Extract the (x, y) coordinate from the center of the cell holding the provided text.  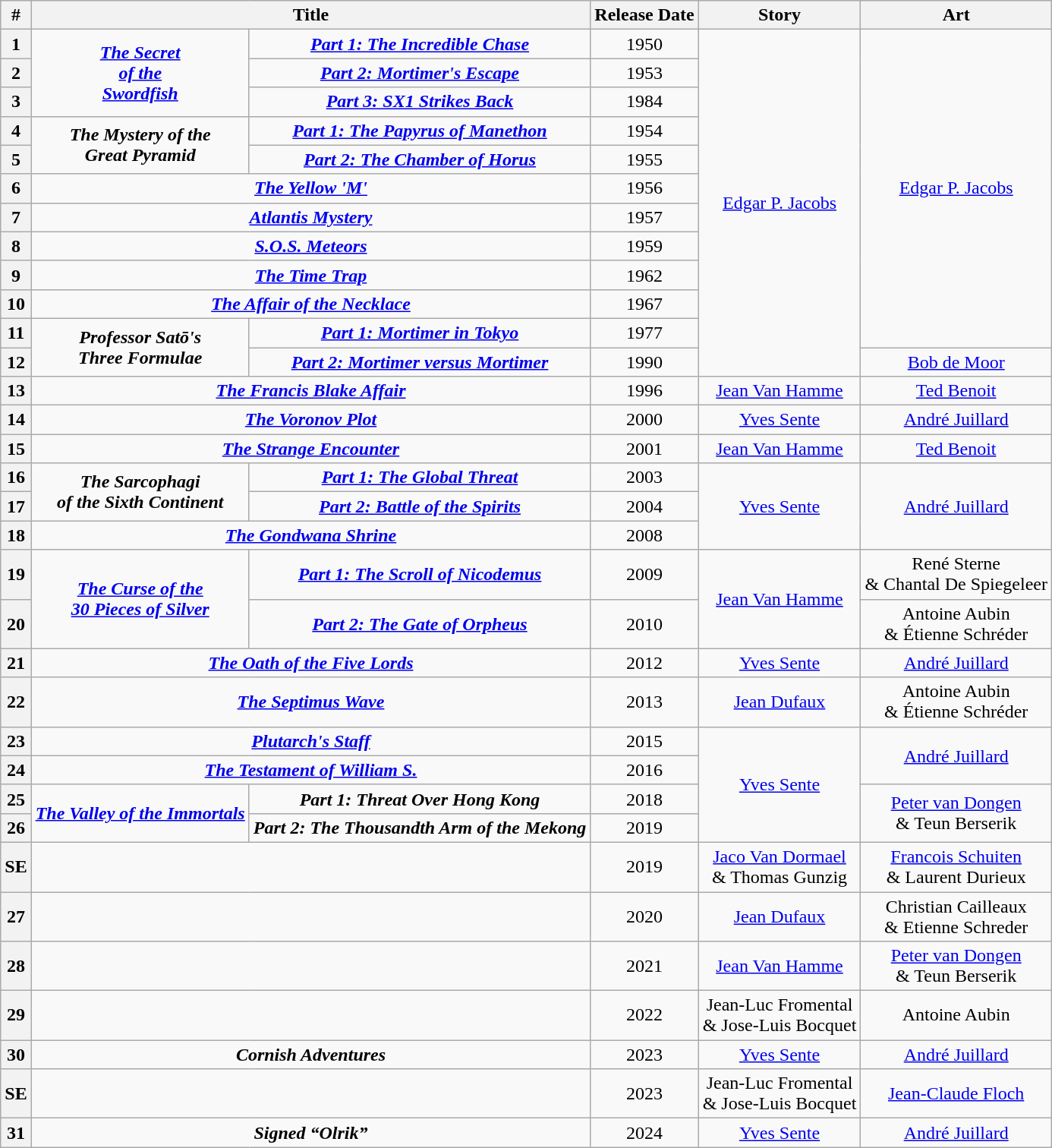
18 (16, 535)
1990 (644, 362)
The Mystery of theGreat Pyramid (140, 145)
1953 (644, 73)
12 (16, 362)
14 (16, 420)
Part 1: Mortimer in Tokyo (420, 333)
Part 1: The Global Threat (420, 478)
Signed “Olrik” (311, 1133)
1984 (644, 102)
The Valley of the Immortals (140, 813)
5 (16, 159)
Bob de Moor (956, 362)
2022 (644, 1016)
Jaco Van Dormael& Thomas Gunzig (780, 867)
Art (956, 15)
8 (16, 246)
2001 (644, 449)
Part 1: The Scroll of Nicodemus (420, 574)
Antoine Aubin (956, 1016)
Francois Schuiten& Laurent Durieux (956, 867)
1950 (644, 44)
16 (16, 478)
Jean-Claude Floch (956, 1093)
2024 (644, 1133)
Part 2: Mortimer's Escape (420, 73)
22 (16, 702)
Part 2: The Chamber of Horus (420, 159)
S.O.S. Meteors (311, 246)
Plutarch's Staff (311, 741)
21 (16, 663)
2016 (644, 770)
Part 2: Mortimer versus Mortimer (420, 362)
2010 (644, 624)
6 (16, 188)
Part 2: The Gate of Orpheus (420, 624)
29 (16, 1016)
25 (16, 799)
7 (16, 217)
2000 (644, 420)
15 (16, 449)
1 (16, 44)
The Time Trap (311, 275)
The Gondwana Shrine (311, 535)
Release Date (644, 15)
1956 (644, 188)
2009 (644, 574)
The Secretof theSwordfish (140, 73)
3 (16, 102)
The Sarcophagiof the Sixth Continent (140, 492)
13 (16, 391)
23 (16, 741)
11 (16, 333)
2015 (644, 741)
2020 (644, 916)
1957 (644, 217)
Part 1: The Papyrus of Manethon (420, 131)
30 (16, 1055)
19 (16, 574)
1962 (644, 275)
Part 3: SX1 Strikes Back (420, 102)
Christian Cailleaux& Etienne Schreder (956, 916)
28 (16, 966)
1959 (644, 246)
René Sterne& Chantal De Spiegeleer (956, 574)
The Curse of the30 Pieces of Silver (140, 599)
2008 (644, 535)
31 (16, 1133)
Cornish Adventures (311, 1055)
Story (780, 15)
1955 (644, 159)
24 (16, 770)
20 (16, 624)
26 (16, 828)
27 (16, 916)
The Oath of the Five Lords (311, 663)
1977 (644, 333)
The Strange Encounter (311, 449)
4 (16, 131)
The Testament of William S. (311, 770)
2003 (644, 478)
Part 1: Threat Over Hong Kong (420, 799)
The Septimus Wave (311, 702)
17 (16, 506)
Atlantis Mystery (311, 217)
1967 (644, 304)
2021 (644, 966)
10 (16, 304)
The Francis Blake Affair (311, 391)
2 (16, 73)
2004 (644, 506)
2013 (644, 702)
The Affair of the Necklace (311, 304)
Part 1: The Incredible Chase (420, 44)
Part 2: Battle of the Spirits (420, 506)
The Voronov Plot (311, 420)
2012 (644, 663)
# (16, 15)
Professor Satō'sThree Formulae (140, 347)
Title (311, 15)
1954 (644, 131)
The Yellow 'M' (311, 188)
9 (16, 275)
Part 2: The Thousandth Arm of the Mekong (420, 828)
1996 (644, 391)
2018 (644, 799)
